Pinpoint the cell where the given text exists, returning its [X, Y] midpoint coordinate. 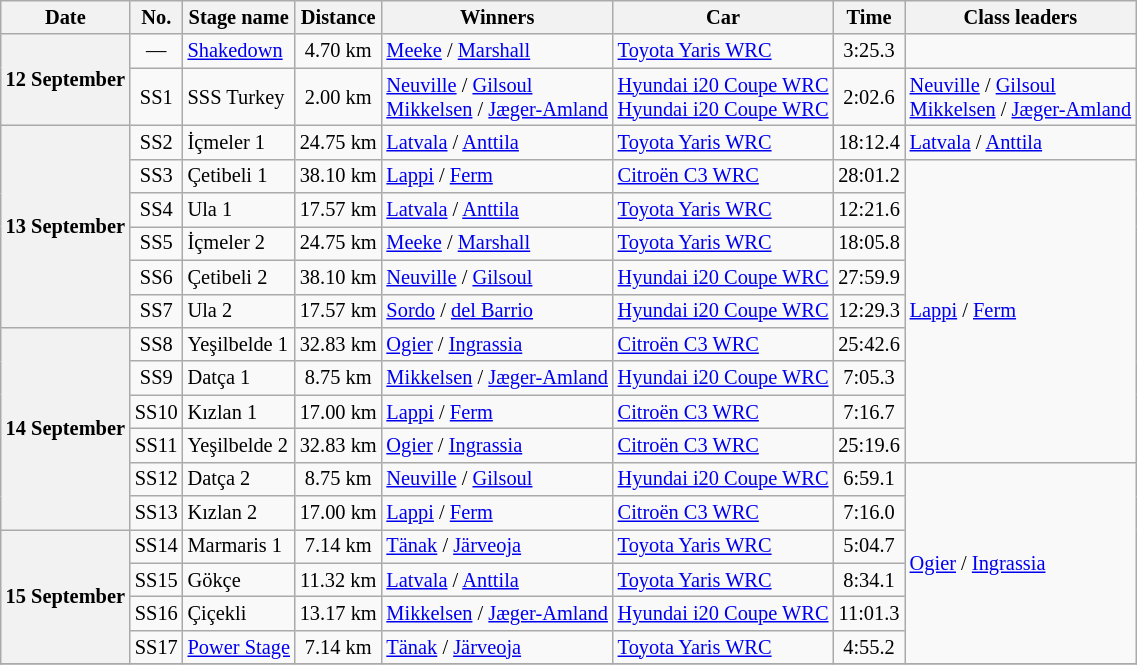
Class leaders [1020, 17]
12:29.3 [868, 311]
8:34.1 [868, 580]
Ula 2 [239, 311]
5:04.7 [868, 546]
SS14 [156, 546]
Kızlan 2 [239, 513]
SS6 [156, 277]
18:05.8 [868, 243]
Marmaris 1 [239, 546]
SS13 [156, 513]
Sordo / del Barrio [498, 311]
28:01.2 [868, 176]
Çiçekli [239, 613]
SS5 [156, 243]
13 September [66, 226]
Car [724, 17]
SS16 [156, 613]
SS8 [156, 344]
— [156, 51]
Kızlan 1 [239, 412]
SS1 [156, 97]
SS9 [156, 378]
Winners [498, 17]
25:42.6 [868, 344]
13.17 km [338, 613]
Hyundai i20 Coupe WRCHyundai i20 Coupe WRC [724, 97]
Yeşilbelde 2 [239, 445]
Çetibeli 2 [239, 277]
SS11 [156, 445]
2:02.6 [868, 97]
Gökçe [239, 580]
SS4 [156, 210]
Datça 1 [239, 378]
7:16.7 [868, 412]
2.00 km [338, 97]
Time [868, 17]
Stage name [239, 17]
Ula 1 [239, 210]
Distance [338, 17]
İçmeler 1 [239, 142]
Datça 2 [239, 479]
4:55.2 [868, 647]
SS3 [156, 176]
Shakedown [239, 51]
SS15 [156, 580]
7:05.3 [868, 378]
SS2 [156, 142]
11.32 km [338, 580]
14 September [66, 428]
SS12 [156, 479]
25:19.6 [868, 445]
12 September [66, 80]
6:59.1 [868, 479]
SS17 [156, 647]
11:01.3 [868, 613]
Çetibeli 1 [239, 176]
12:21.6 [868, 210]
18:12.4 [868, 142]
7:16.0 [868, 513]
15 September [66, 596]
3:25.3 [868, 51]
4.70 km [338, 51]
İçmeler 2 [239, 243]
Date [66, 17]
SS7 [156, 311]
Yeşilbelde 1 [239, 344]
Power Stage [239, 647]
SS10 [156, 412]
27:59.9 [868, 277]
SSS Turkey [239, 97]
No. [156, 17]
